Identify which cell holds the provided text, then report its [x, y] central coordinate. 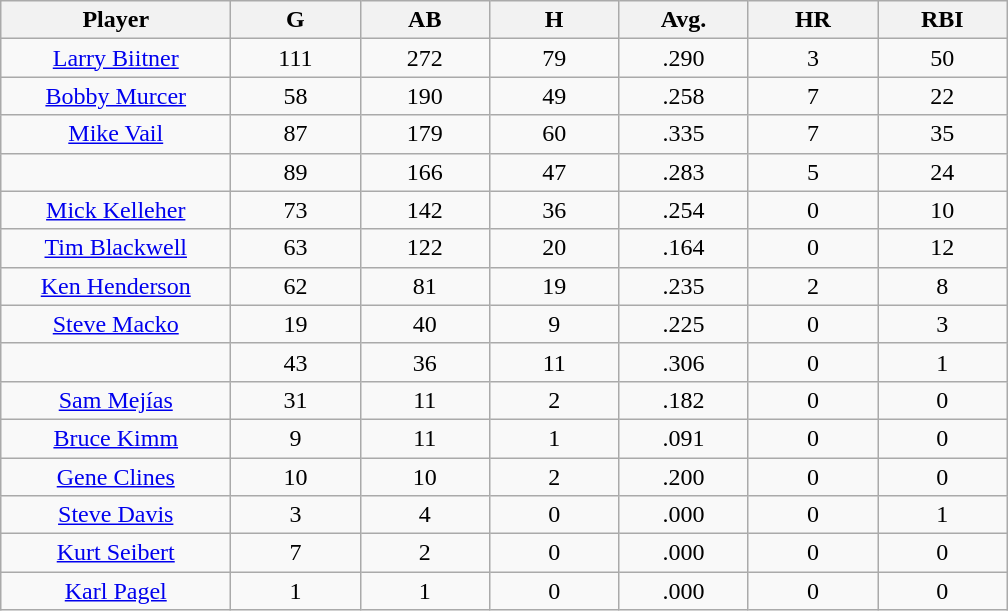
62 [296, 286]
87 [296, 134]
190 [424, 96]
60 [554, 134]
.283 [684, 172]
58 [296, 96]
22 [942, 96]
79 [554, 58]
Kurt Seibert [116, 553]
Mick Kelleher [116, 210]
RBI [942, 20]
81 [424, 286]
111 [296, 58]
Avg. [684, 20]
Larry Biitner [116, 58]
8 [942, 286]
Tim Blackwell [116, 248]
122 [424, 248]
.164 [684, 248]
179 [424, 134]
63 [296, 248]
Karl Pagel [116, 591]
50 [942, 58]
Ken Henderson [116, 286]
Mike Vail [116, 134]
31 [296, 400]
.182 [684, 400]
166 [424, 172]
4 [424, 515]
.225 [684, 324]
142 [424, 210]
.258 [684, 96]
G [296, 20]
Gene Clines [116, 477]
Steve Macko [116, 324]
Player [116, 20]
89 [296, 172]
.091 [684, 438]
43 [296, 362]
12 [942, 248]
Sam Mejías [116, 400]
.306 [684, 362]
73 [296, 210]
5 [812, 172]
35 [942, 134]
Bruce Kimm [116, 438]
H [554, 20]
Bobby Murcer [116, 96]
272 [424, 58]
20 [554, 248]
24 [942, 172]
Steve Davis [116, 515]
47 [554, 172]
49 [554, 96]
HR [812, 20]
AB [424, 20]
.235 [684, 286]
.254 [684, 210]
.335 [684, 134]
40 [424, 324]
.290 [684, 58]
.200 [684, 477]
